Capture the cell that displays the provided text and extract its [x, y] central coordinate. 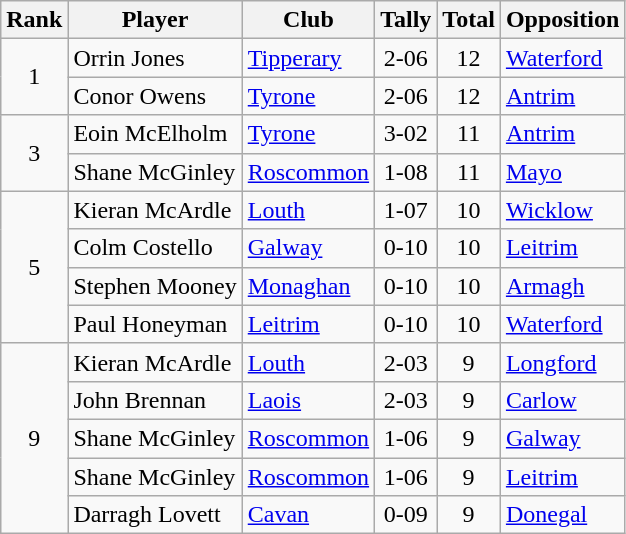
Carlow [562, 400]
Darragh Lovett [155, 515]
Monaghan [308, 286]
Wicklow [562, 210]
Rank [34, 20]
1-08 [406, 172]
Colm Costello [155, 248]
Conor Owens [155, 96]
Total [469, 20]
3 [34, 153]
Tipperary [308, 58]
Mayo [562, 172]
3-02 [406, 134]
Armagh [562, 286]
Eoin McElholm [155, 134]
0-09 [406, 515]
Stephen Mooney [155, 286]
5 [34, 267]
1-07 [406, 210]
Tally [406, 20]
Laois [308, 400]
Donegal [562, 515]
Opposition [562, 20]
Player [155, 20]
Longford [562, 362]
1 [34, 77]
Paul Honeyman [155, 324]
Cavan [308, 515]
John Brennan [155, 400]
Club [308, 20]
Orrin Jones [155, 58]
